Find where the given text appears and provide that cell's center as [X, Y] coordinate. 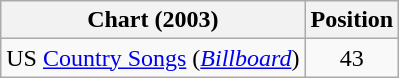
43 [352, 58]
Position [352, 20]
US Country Songs (Billboard) [153, 58]
Chart (2003) [153, 20]
